Search for the cell housing the specified text and yield its [x, y] center coordinate. 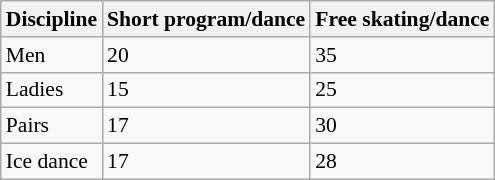
Free skating/dance [402, 19]
Ladies [52, 90]
Ice dance [52, 162]
35 [402, 55]
25 [402, 90]
Short program/dance [206, 19]
Pairs [52, 126]
20 [206, 55]
28 [402, 162]
Discipline [52, 19]
30 [402, 126]
15 [206, 90]
Men [52, 55]
